Return [X, Y] of the center of cell containing provided text 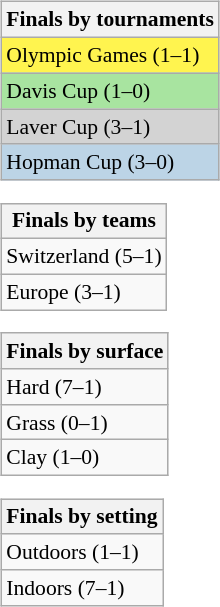
Davis Cup (1–0) [110, 91]
Hard (7–1) [84, 387]
Indoors (7–1) [82, 588]
Finals by surface [84, 351]
Europe (3–1) [84, 292]
Clay (1–0) [84, 458]
Olympic Games (1–1) [110, 55]
Laver Cup (3–1) [110, 127]
Finals by tournaments [110, 20]
Finals by teams [84, 221]
Hopman Cup (3–0) [110, 162]
Outdoors (1–1) [82, 552]
Finals by setting [82, 517]
Switzerland (5–1) [84, 257]
Grass (0–1) [84, 422]
